Extract the (X, Y) coordinate from the center of the cell holding the provided text.  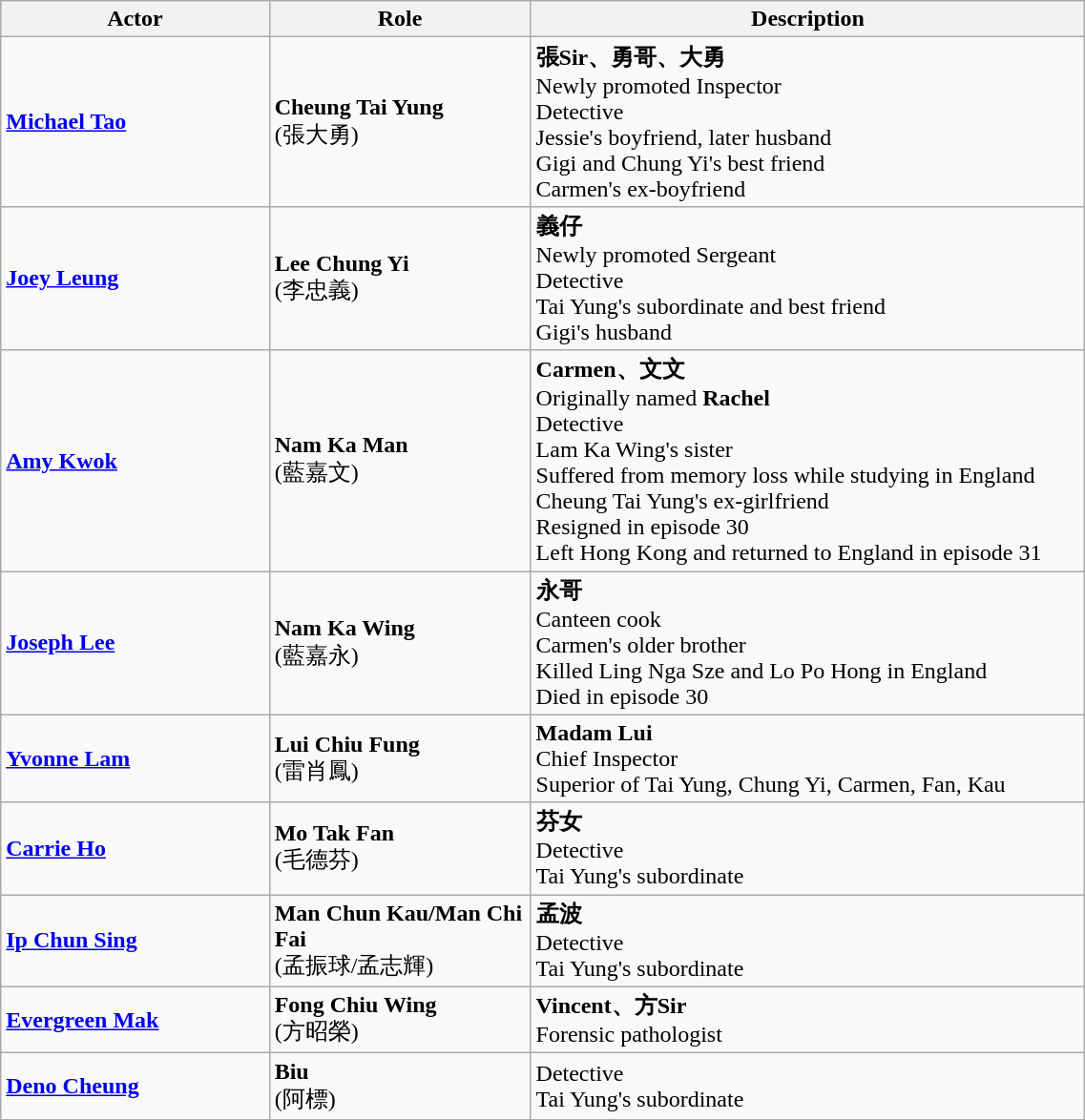
義仔Newly promoted Sergeant DetectiveTai Yung's subordinate and best friendGigi's husband (807, 279)
Lui Chiu Fung(雷肖鳳) (400, 758)
芬女DetectiveTai Yung's subordinate (807, 849)
Cheung Tai Yung(張大勇) (400, 122)
Fong Chiu Wing(方昭榮) (400, 1020)
Yvonne Lam (136, 758)
Man Chun Kau/Man Chi Fai(孟振球/孟志輝) (400, 941)
Deno Cheung (136, 1087)
Role (400, 19)
Nam Ka Man(藍嘉文) (400, 461)
Mo Tak Fan(毛德芬) (400, 849)
Ip Chun Sing (136, 941)
Actor (136, 19)
Madam LuiChief InspectorSuperior of Tai Yung, Chung Yi, Carmen, Fan, Kau (807, 758)
Vincent、方SirForensic pathologist (807, 1020)
Joseph Lee (136, 643)
Lee Chung Yi(李忠義) (400, 279)
Nam Ka Wing(藍嘉永) (400, 643)
Carrie Ho (136, 849)
Amy Kwok (136, 461)
孟波DetectiveTai Yung's subordinate (807, 941)
永哥Canteen cookCarmen's older brotherKilled Ling Nga Sze and Lo Po Hong in EnglandDied in episode 30 (807, 643)
Description (807, 19)
DetectiveTai Yung's subordinate (807, 1087)
Evergreen Mak (136, 1020)
Michael Tao (136, 122)
Biu(阿標) (400, 1087)
Joey Leung (136, 279)
張Sir、勇哥、大勇Newly promoted Inspector DetectiveJessie's boyfriend, later husbandGigi and Chung Yi's best friendCarmen's ex-boyfriend (807, 122)
